Output the [x, y] coordinate of the center of the cell containing the given text.  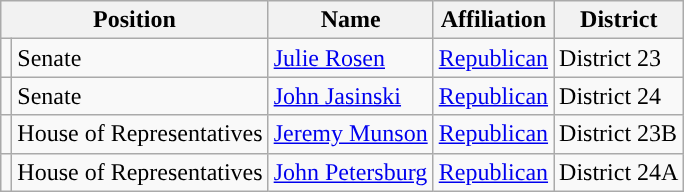
District [619, 20]
District 24 [619, 96]
Affiliation [493, 20]
District 24A [619, 172]
District 23 [619, 58]
John Petersburg [350, 172]
Julie Rosen [350, 58]
Jeremy Munson [350, 134]
District 23B [619, 134]
Name [350, 20]
Position [134, 20]
John Jasinski [350, 96]
